For the text-containing cell, return its midpoint in [X, Y] coordinate format. 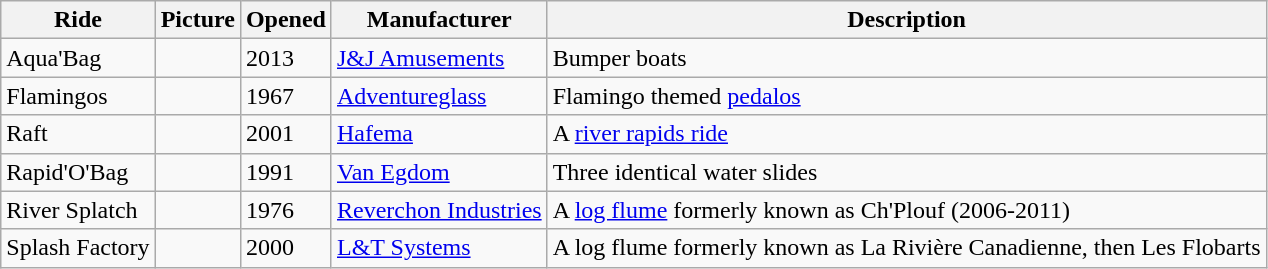
Adventureglass [439, 96]
A river rapids ride [906, 134]
2001 [286, 134]
Opened [286, 20]
Reverchon Industries [439, 210]
J&J Amusements [439, 58]
Raft [78, 134]
2000 [286, 248]
Ride [78, 20]
Van Egdom [439, 172]
2013 [286, 58]
Hafema [439, 134]
Flamingos [78, 96]
A log flume formerly known as La Rivière Canadienne, then Les Flobarts [906, 248]
Flamingo themed pedalos [906, 96]
Description [906, 20]
Bumper boats [906, 58]
Picture [198, 20]
Splash Factory [78, 248]
L&T Systems [439, 248]
Rapid'O'Bag [78, 172]
A log flume formerly known as Ch'Plouf (2006-2011) [906, 210]
Three identical water slides [906, 172]
1976 [286, 210]
1991 [286, 172]
River Splatch [78, 210]
Manufacturer [439, 20]
Aqua'Bag [78, 58]
1967 [286, 96]
